Determine the (X, Y) coordinate at the center of the cell enclosing the given text.  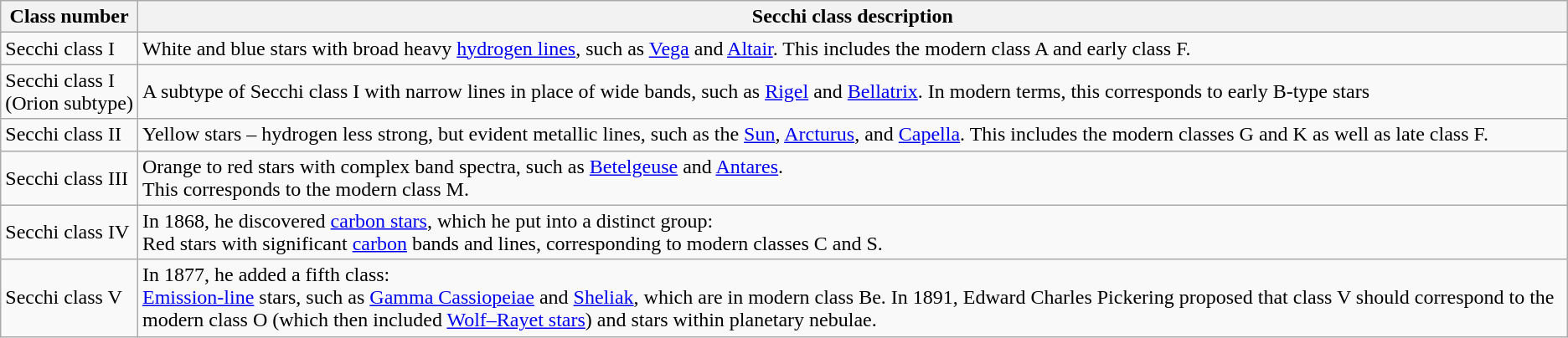
Orange to red stars with complex band spectra, such as Betelgeuse and Antares.This corresponds to the modern class M. (853, 177)
Secchi class description (853, 17)
Secchi class I (70, 49)
Secchi class III (70, 177)
Secchi class V (70, 298)
White and blue stars with broad heavy hydrogen lines, such as Vega and Altair. This includes the modern class A and early class F. (853, 49)
Secchi class I(Orion subtype) (70, 92)
Secchi class IV (70, 233)
Secchi class II (70, 135)
Class number (70, 17)
